Extract the (x, y) coordinate from the center of the cell holding the provided text.  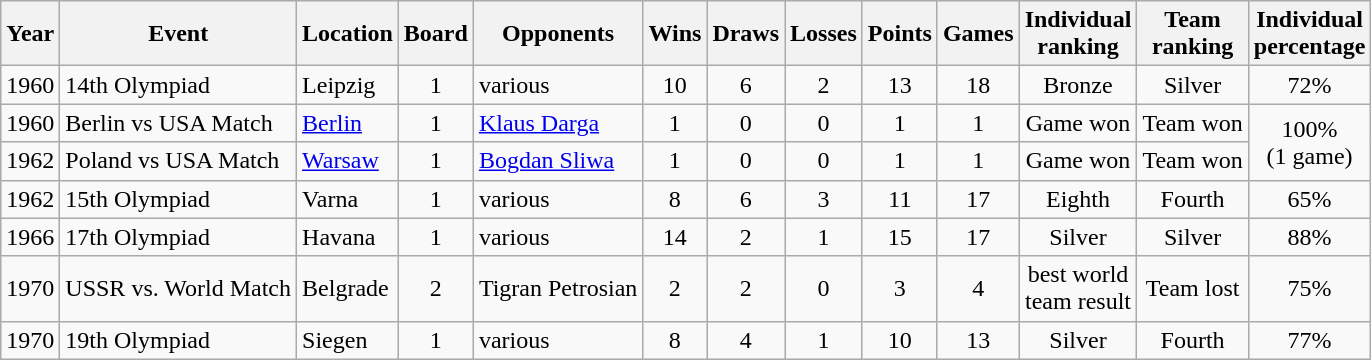
Leipzig (348, 85)
Draws (746, 34)
Belgrade (348, 288)
Individual percentage (1310, 34)
Klaus Darga (558, 123)
Warsaw (348, 161)
14th Olympiad (178, 85)
Board (436, 34)
Individual ranking (1078, 34)
18 (978, 85)
Opponents (558, 34)
Berlin (348, 123)
Bronze (1078, 85)
Poland vs USA Match (178, 161)
88% (1310, 237)
1966 (30, 237)
Points (900, 34)
Location (348, 34)
100% (1 game) (1310, 142)
65% (1310, 199)
Games (978, 34)
Bogdan Sliwa (558, 161)
Tigran Petrosian (558, 288)
14 (675, 237)
Eighth (1078, 199)
17th Olympiad (178, 237)
Havana (348, 237)
Event (178, 34)
Wins (675, 34)
Varna (348, 199)
Siegen (348, 340)
Year (30, 34)
75% (1310, 288)
72% (1310, 85)
15 (900, 237)
11 (900, 199)
77% (1310, 340)
19th Olympiad (178, 340)
Losses (824, 34)
best world team result (1078, 288)
Team lost (1192, 288)
15th Olympiad (178, 199)
USSR vs. World Match (178, 288)
Berlin vs USA Match (178, 123)
Team ranking (1192, 34)
